Locate the cell with the specified text and output its [x, y] center coordinate. 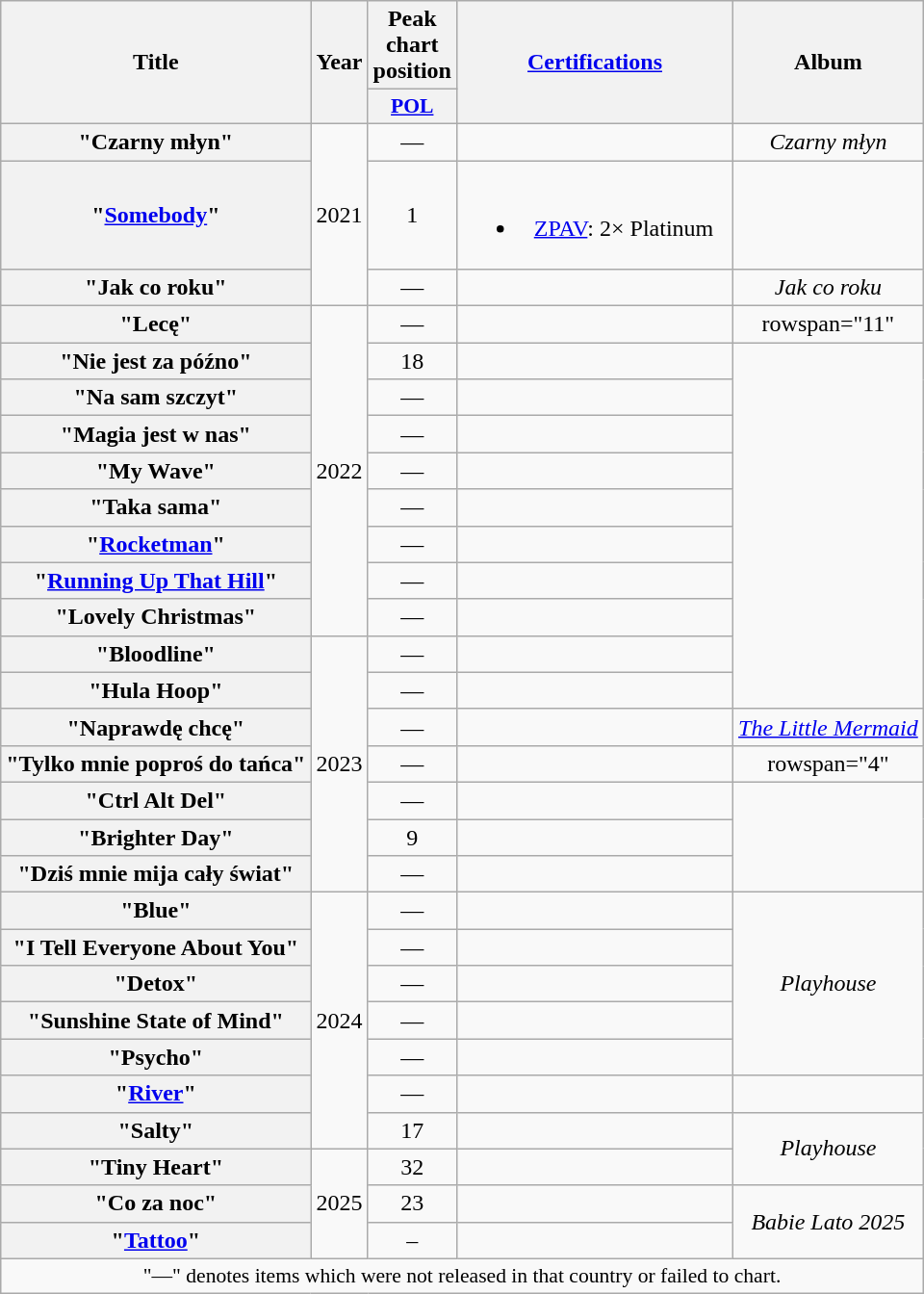
"I Tell Everyone About You" [156, 947]
"My Wave" [156, 471]
– [412, 1240]
"Psycho" [156, 1057]
Title [156, 63]
rowspan="11" [829, 324]
Babie Lato 2025 [829, 1222]
"Blue" [156, 911]
"Taka sama" [156, 507]
"Naprawdę chcę" [156, 727]
"Detox" [156, 984]
"Salty" [156, 1130]
"River" [156, 1094]
"Brighter Day" [156, 837]
18 [412, 361]
Peak chart position [412, 45]
"Rocketman" [156, 544]
2024 [339, 1021]
32 [412, 1167]
"Running Up That Hill" [156, 581]
"Somebody" [156, 214]
"Bloodline" [156, 654]
1 [412, 214]
"Jak co roku" [156, 288]
"Hula Hoop" [156, 690]
Czarny młyn [829, 142]
17 [412, 1130]
rowspan="4" [829, 763]
"Dziś mnie mija cały świat" [156, 874]
"Magia jest w nas" [156, 434]
Album [829, 63]
"—" denotes items which were not released in that country or failed to chart. [462, 1276]
"Tiny Heart" [156, 1167]
Certifications [595, 63]
2021 [339, 214]
9 [412, 837]
ZPAV: 2× Platinum [595, 214]
2022 [339, 472]
Jak co roku [829, 288]
"Co za noc" [156, 1203]
2025 [339, 1203]
"Lecę" [156, 324]
23 [412, 1203]
"Ctrl Alt Del" [156, 800]
The Little Mermaid [829, 727]
"Lovely Christmas" [156, 617]
"Nie jest za późno" [156, 361]
2023 [339, 763]
"Sunshine State of Mind" [156, 1021]
Year [339, 63]
"Tylko mnie poproś do tańca" [156, 763]
"Czarny młyn" [156, 142]
POL [412, 107]
"Tattoo" [156, 1240]
"Na sam szczyt" [156, 398]
